Search for the cell housing the specified text and yield its [x, y] center coordinate. 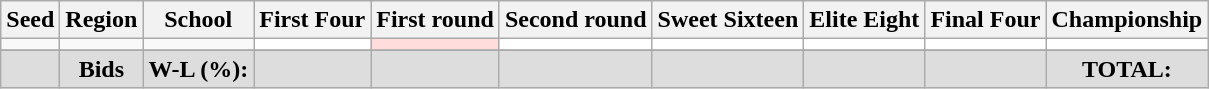
First Four [312, 20]
Seed [30, 20]
Final Four [986, 20]
Elite Eight [864, 20]
Second round [576, 20]
TOTAL: [1127, 69]
First round [436, 20]
Championship [1127, 20]
W-L (%): [198, 69]
Bids [102, 69]
Sweet Sixteen [728, 20]
Region [102, 20]
School [198, 20]
